Return the [x, y] coordinate for the center point of the cell that contains the specified text.  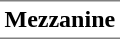
Mezzanine [60, 20]
